Return [x, y] of the center of cell containing provided text 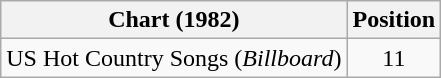
Chart (1982) [174, 20]
Position [394, 20]
US Hot Country Songs (Billboard) [174, 58]
11 [394, 58]
